Identify which cell holds the provided text, then report its (X, Y) central coordinate. 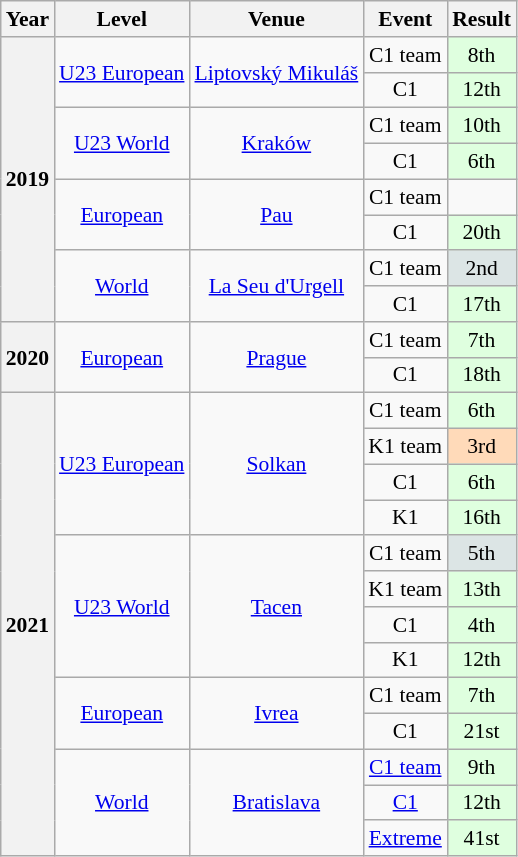
13th (482, 589)
Pau (276, 214)
8th (482, 55)
5th (482, 554)
Level (122, 19)
21st (482, 732)
18th (482, 375)
41st (482, 839)
2nd (482, 269)
17th (482, 304)
2020 (28, 358)
Event (405, 19)
Venue (276, 19)
Result (482, 19)
La Seu d'Urgell (276, 286)
Solkan (276, 464)
Tacen (276, 607)
Ivrea (276, 714)
Year (28, 19)
20th (482, 233)
Bratislava (276, 802)
Kraków (276, 144)
2019 (28, 180)
16th (482, 518)
9th (482, 767)
Liptovský Mikuláš (276, 72)
Extreme (405, 839)
3rd (482, 447)
2021 (28, 624)
Prague (276, 358)
10th (482, 126)
4th (482, 625)
